Output the [X, Y] coordinate of the center of the cell containing the given text.  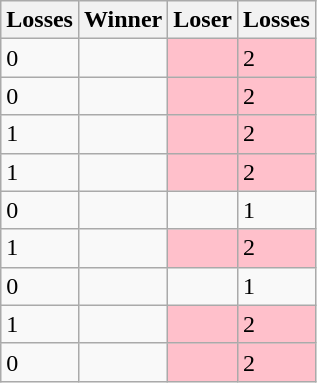
Winner [122, 20]
Loser [203, 20]
